Identify which cell holds the provided text, then report its (X, Y) central coordinate. 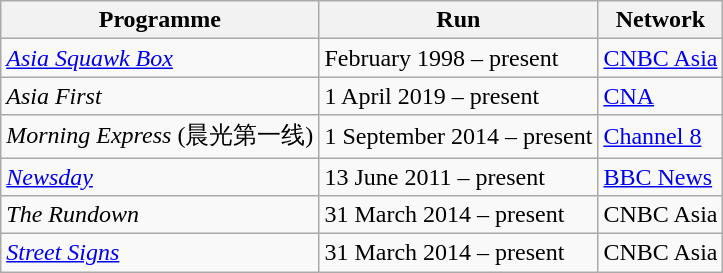
Network (660, 20)
February 1998 – present (458, 58)
13 June 2011 – present (458, 177)
The Rundown (160, 215)
Asia First (160, 96)
1 April 2019 – present (458, 96)
Run (458, 20)
CNA (660, 96)
Newsday (160, 177)
Street Signs (160, 253)
Asia Squawk Box (160, 58)
BBC News (660, 177)
Morning Express (晨光第一线) (160, 136)
Channel 8 (660, 136)
1 September 2014 – present (458, 136)
Programme (160, 20)
